Identify which cell holds the provided text, then report its (x, y) central coordinate. 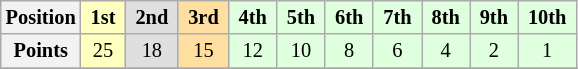
6 (397, 51)
6th (349, 17)
3rd (203, 17)
12 (253, 51)
10th (547, 17)
18 (152, 51)
25 (104, 51)
8 (349, 51)
8th (446, 17)
15 (203, 51)
1st (104, 17)
4 (446, 51)
1 (547, 51)
2nd (152, 17)
Position (41, 17)
9th (494, 17)
2 (494, 51)
7th (397, 17)
Points (41, 51)
4th (253, 17)
5th (301, 17)
10 (301, 51)
